Output the [x, y] coordinate of the center of the cell containing the given text.  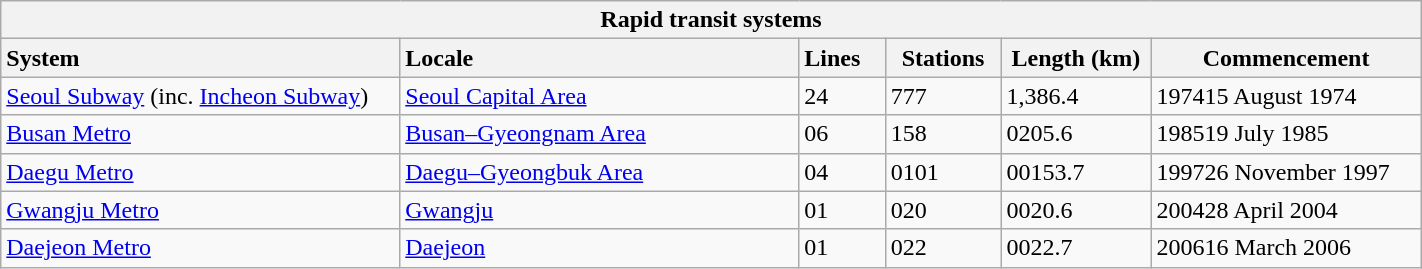
Seoul Subway (inc. Incheon Subway) [200, 96]
200428 April 2004 [1286, 210]
Lines [842, 58]
Length (km) [1076, 58]
0205.6 [1076, 134]
158 [943, 134]
24 [842, 96]
1,386.4 [1076, 96]
197415 August 1974 [1286, 96]
Daegu Metro [200, 172]
Busan Metro [200, 134]
04 [842, 172]
Busan–Gyeongnam Area [600, 134]
198519 July 1985 [1286, 134]
0101 [943, 172]
00153.7 [1076, 172]
Daegu–Gyeongbuk Area [600, 172]
System [200, 58]
0020.6 [1076, 210]
Gwangju [600, 210]
020 [943, 210]
Daejeon Metro [200, 248]
022 [943, 248]
06 [842, 134]
Seoul Capital Area [600, 96]
Commencement [1286, 58]
0022.7 [1076, 248]
200616 March 2006 [1286, 248]
777 [943, 96]
Rapid transit systems [711, 20]
Gwangju Metro [200, 210]
199726 November 1997 [1286, 172]
Stations [943, 58]
Daejeon [600, 248]
Locale [600, 58]
